Extract the (x, y) coordinate from the center of the cell holding the provided text.  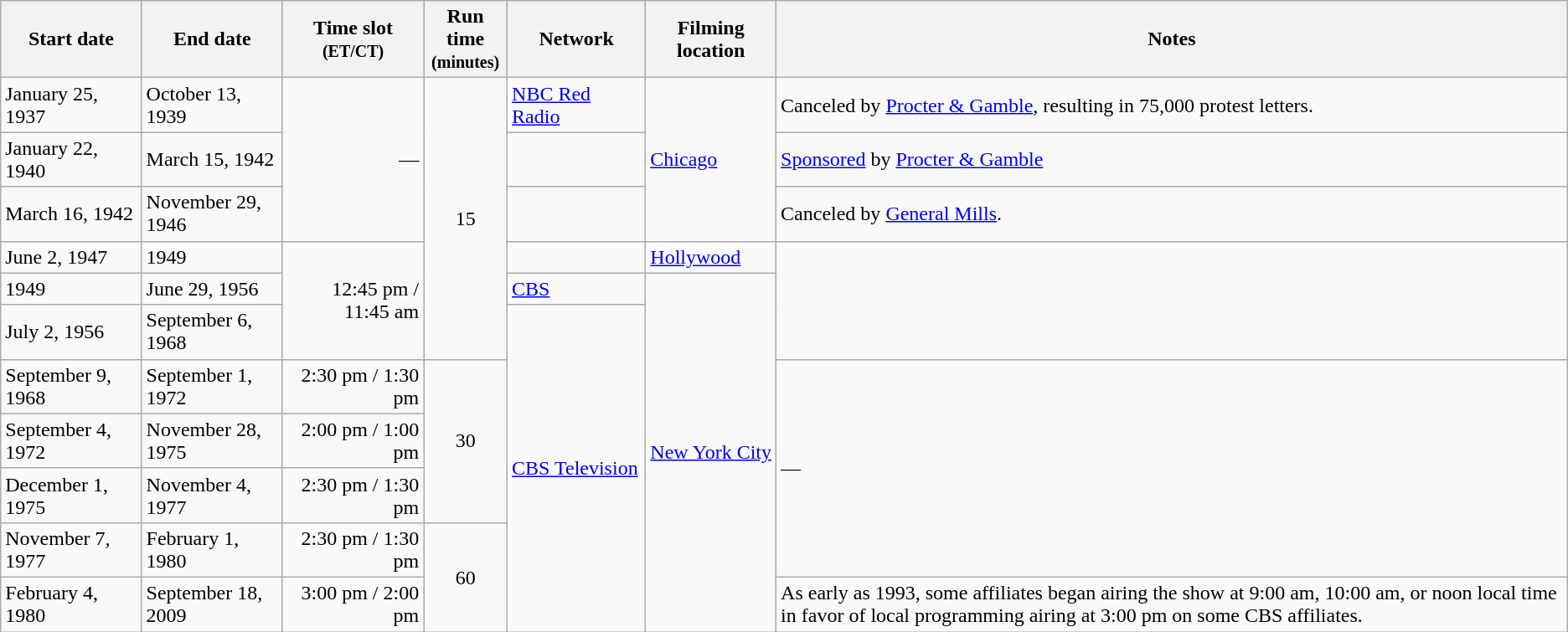
September 1, 1972 (212, 387)
February 1, 1980 (212, 549)
15 (466, 218)
September 9, 1968 (71, 387)
July 2, 1956 (71, 331)
March 16, 1942 (71, 214)
New York City (711, 452)
November 7, 1977 (71, 549)
Network (576, 39)
Canceled by General Mills. (1173, 214)
Canceled by Procter & Gamble, resulting in 75,000 protest letters. (1173, 105)
March 15, 1942 (212, 159)
CBS Television (576, 468)
CBS (576, 289)
September 18, 2009 (212, 604)
January 22, 1940 (71, 159)
Start date (71, 39)
Run time(minutes) (466, 39)
Notes (1173, 39)
End date (212, 39)
Chicago (711, 159)
November 4, 1977 (212, 496)
February 4, 1980 (71, 604)
June 29, 1956 (212, 289)
June 2, 1947 (71, 257)
October 13, 1939 (212, 105)
Sponsored by Procter & Gamble (1173, 159)
November 28, 1975 (212, 440)
3:00 pm / 2:00 pm (353, 604)
NBC Red Radio (576, 105)
60 (466, 577)
30 (466, 440)
12:45 pm / 11:45 am (353, 300)
Filminglocation (711, 39)
November 29, 1946 (212, 214)
December 1, 1975 (71, 496)
September 6, 1968 (212, 331)
Time slot(ET/CT) (353, 39)
Hollywood (711, 257)
2:00 pm / 1:00 pm (353, 440)
January 25, 1937 (71, 105)
September 4, 1972 (71, 440)
